Find where the given text appears and provide that cell's center as [x, y] coordinate. 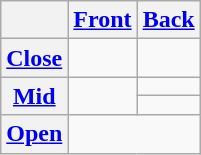
Front [102, 20]
Back [168, 20]
Mid [34, 96]
Close [34, 58]
Open [34, 134]
